For the text-containing cell, return its midpoint in [X, Y] coordinate format. 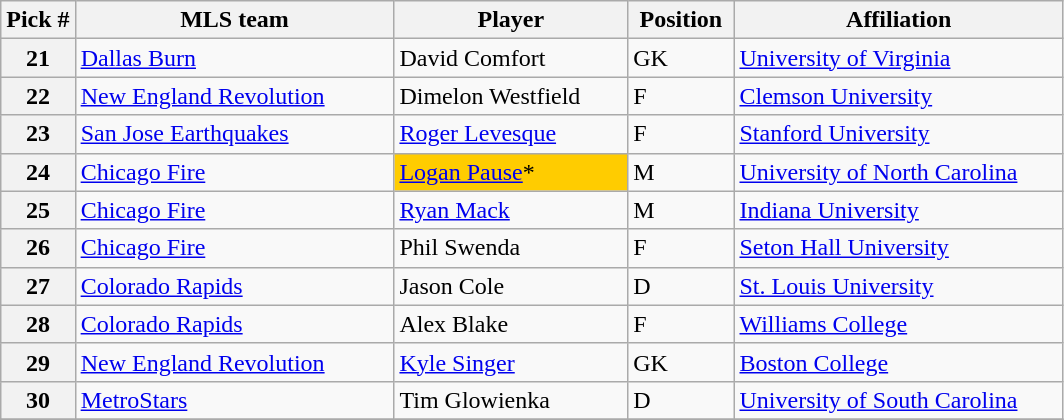
21 [38, 58]
Position [681, 20]
Stanford University [898, 134]
Roger Levesque [511, 134]
30 [38, 400]
24 [38, 172]
University of Virginia [898, 58]
Phil Swenda [511, 248]
Affiliation [898, 20]
29 [38, 362]
25 [38, 210]
Indiana University [898, 210]
27 [38, 286]
26 [38, 248]
Williams College [898, 324]
Pick # [38, 20]
Player [511, 20]
Boston College [898, 362]
22 [38, 96]
Jason Cole [511, 286]
Tim Glowienka [511, 400]
Seton Hall University [898, 248]
MLS team [234, 20]
University of South Carolina [898, 400]
Logan Pause* [511, 172]
MetroStars [234, 400]
23 [38, 134]
St. Louis University [898, 286]
Alex Blake [511, 324]
David Comfort [511, 58]
28 [38, 324]
Clemson University [898, 96]
Dallas Burn [234, 58]
Kyle Singer [511, 362]
University of North Carolina [898, 172]
Ryan Mack [511, 210]
Dimelon Westfield [511, 96]
San Jose Earthquakes [234, 134]
